Determine the (X, Y) coordinate at the center of the cell enclosing the given text.  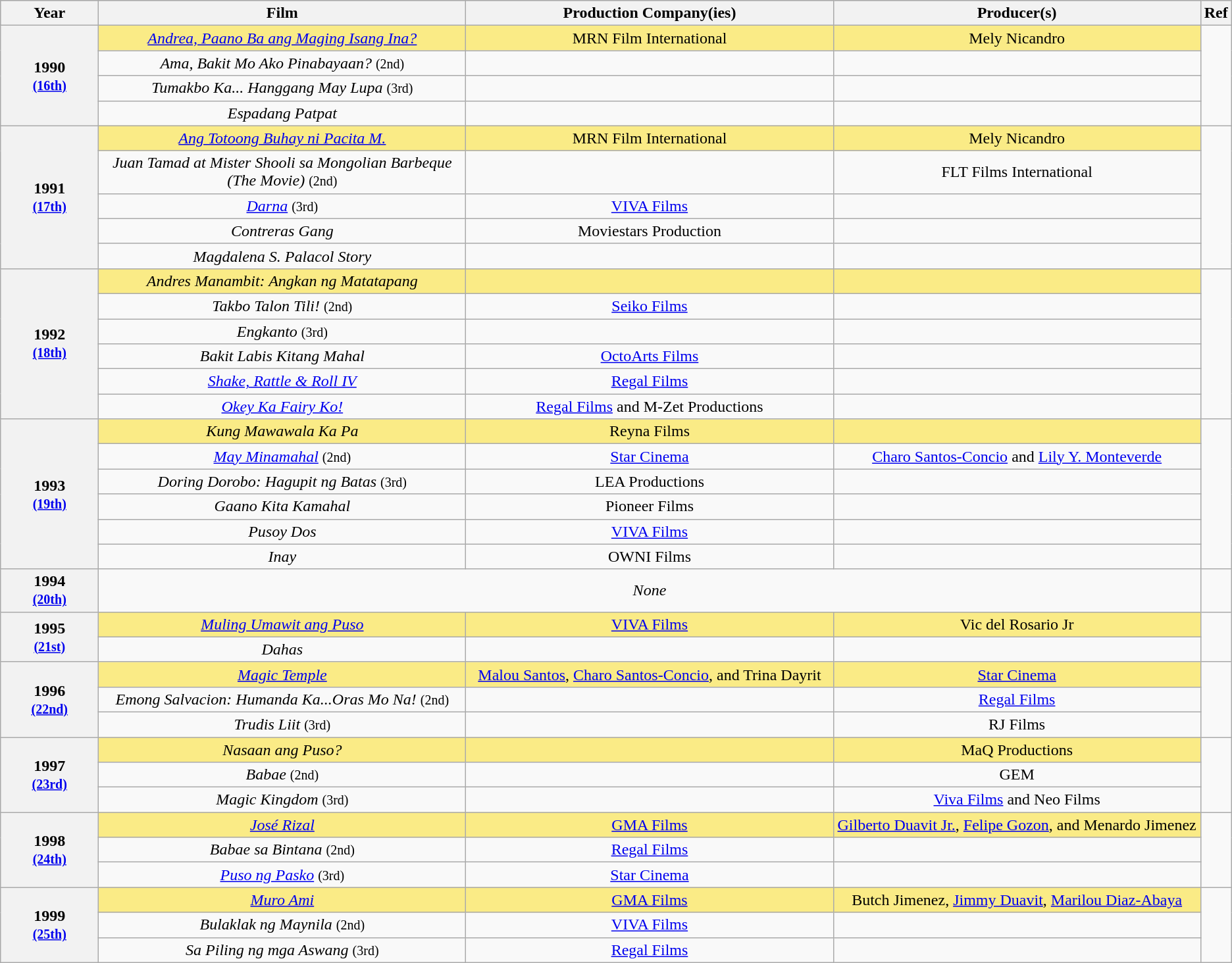
Dahas (282, 649)
GEM (1017, 775)
Butch Jimenez, Jimmy Duavit, Marilou Diaz-Abaya (1017, 900)
Bulaklak ng Maynila (2nd) (282, 925)
1993 (19th) (50, 494)
Regal Films and M-Zet Productions (650, 407)
Vic del Rosario Jr (1017, 624)
Shake, Rattle & Roll IV (282, 382)
Muling Umawit ang Puso (282, 624)
Ref (1216, 13)
RJ Films (1017, 724)
José Rizal (282, 825)
Inay (282, 556)
LEA Productions (650, 481)
Gaano Kita Kamahal (282, 506)
Magdalena S. Palacol Story (282, 256)
1991 (17th) (50, 197)
None (650, 591)
Andrea, Paano Ba ang Maging Isang Ina? (282, 38)
Production Company(ies) (650, 13)
OctoArts Films (650, 357)
Muro Ami (282, 900)
Doring Dorobo: Hagupit ng Batas (3rd) (282, 481)
Moviestars Production (650, 231)
Takbo Talon Tili! (2nd) (282, 306)
1996 (22nd) (50, 699)
Seiko Films (650, 306)
Engkanto (3rd) (282, 331)
1995 (21st) (50, 637)
1992 (18th) (50, 343)
Babae (2nd) (282, 775)
Bakit Labis Kitang Mahal (282, 357)
Producer(s) (1017, 13)
Magic Kingdom (3rd) (282, 800)
Emong Salvacion: Humanda Ka...Oras Mo Na! (2nd) (282, 699)
1994 (20th) (50, 591)
Nasaan ang Puso? (282, 749)
Kung Mawawala Ka Pa (282, 432)
Juan Tamad at Mister Shooli sa Mongolian Barbeque (The Movie) (2nd) (282, 172)
OWNI Films (650, 556)
Charo Santos-Concio and Lily Y. Monteverde (1017, 457)
Espadang Patpat (282, 113)
Ama, Bakit Mo Ako Pinabayaan? (2nd) (282, 63)
Trudis Liit (3rd) (282, 724)
Gilberto Duavit Jr., Felipe Gozon, and Menardo Jimenez (1017, 825)
Tumakbo Ka... Hanggang May Lupa (3rd) (282, 88)
1997 (23rd) (50, 774)
1998 (24th) (50, 850)
Andres Manambit: Angkan ng Matatapang (282, 281)
Contreras Gang (282, 231)
Babae sa Bintana (2nd) (282, 850)
FLT Films International (1017, 172)
1999 (25th) (50, 925)
Pioneer Films (650, 506)
Okey Ka Fairy Ko! (282, 407)
Pusoy Dos (282, 531)
1990 (16th) (50, 76)
Puso ng Pasko (3rd) (282, 875)
Sa Piling ng mga Aswang (3rd) (282, 950)
Reyna Films (650, 432)
Magic Temple (282, 674)
MaQ Productions (1017, 749)
Darna (3rd) (282, 206)
Year (50, 13)
Malou Santos, Charo Santos-Concio, and Trina Dayrit (650, 674)
Film (282, 13)
Viva Films and Neo Films (1017, 800)
May Minamahal (2nd) (282, 457)
Ang Totoong Buhay ni Pacita M. (282, 138)
